Determine the [X, Y] coordinate at the center of the cell enclosing the given text.  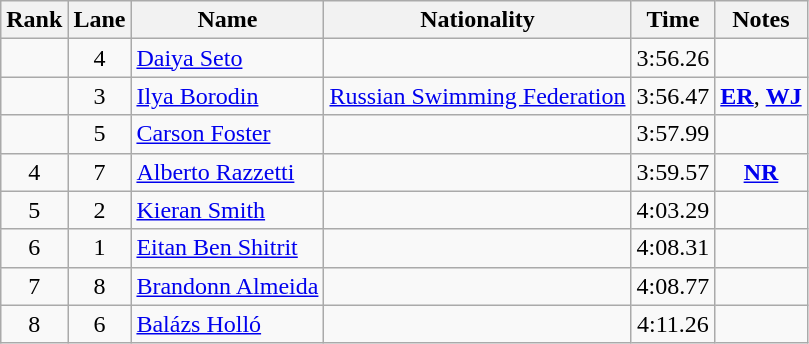
4:08.31 [673, 248]
Ilya Borodin [228, 96]
1 [100, 248]
Balázs Holló [228, 324]
4:11.26 [673, 324]
Lane [100, 20]
3:56.47 [673, 96]
Name [228, 20]
Notes [761, 20]
3:57.99 [673, 134]
3 [100, 96]
4:08.77 [673, 286]
Alberto Razzetti [228, 172]
Carson Foster [228, 134]
Kieran Smith [228, 210]
Eitan Ben Shitrit [228, 248]
3:59.57 [673, 172]
4:03.29 [673, 210]
2 [100, 210]
Russian Swimming Federation [478, 96]
NR [761, 172]
3:56.26 [673, 58]
Nationality [478, 20]
Rank [34, 20]
Brandonn Almeida [228, 286]
Daiya Seto [228, 58]
ER, WJ [761, 96]
Time [673, 20]
